Provide the [x, y] coordinate of the cell's center where the given text is located.  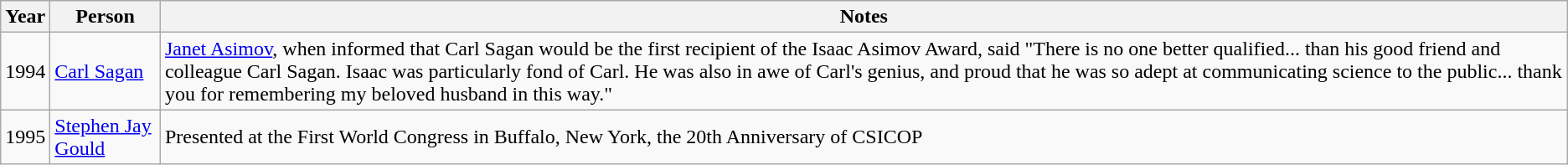
1995 [25, 137]
Presented at the First World Congress in Buffalo, New York, the 20th Anniversary of CSICOP [864, 137]
Carl Sagan [106, 71]
Notes [864, 17]
Person [106, 17]
Year [25, 17]
1994 [25, 71]
Stephen Jay Gould [106, 137]
